Locate the cell with the specified text and output its (x, y) center coordinate. 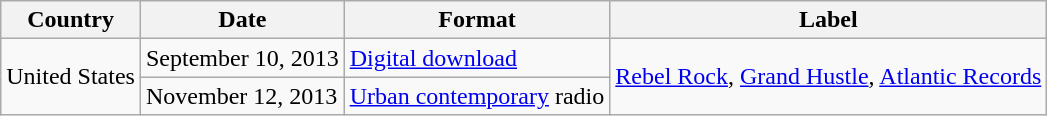
November 12, 2013 (242, 96)
September 10, 2013 (242, 58)
Country (71, 20)
United States (71, 77)
Date (242, 20)
Urban contemporary radio (477, 96)
Label (828, 20)
Format (477, 20)
Digital download (477, 58)
Rebel Rock, Grand Hustle, Atlantic Records (828, 77)
